Output the (X, Y) coordinate of the center of the cell containing the given text.  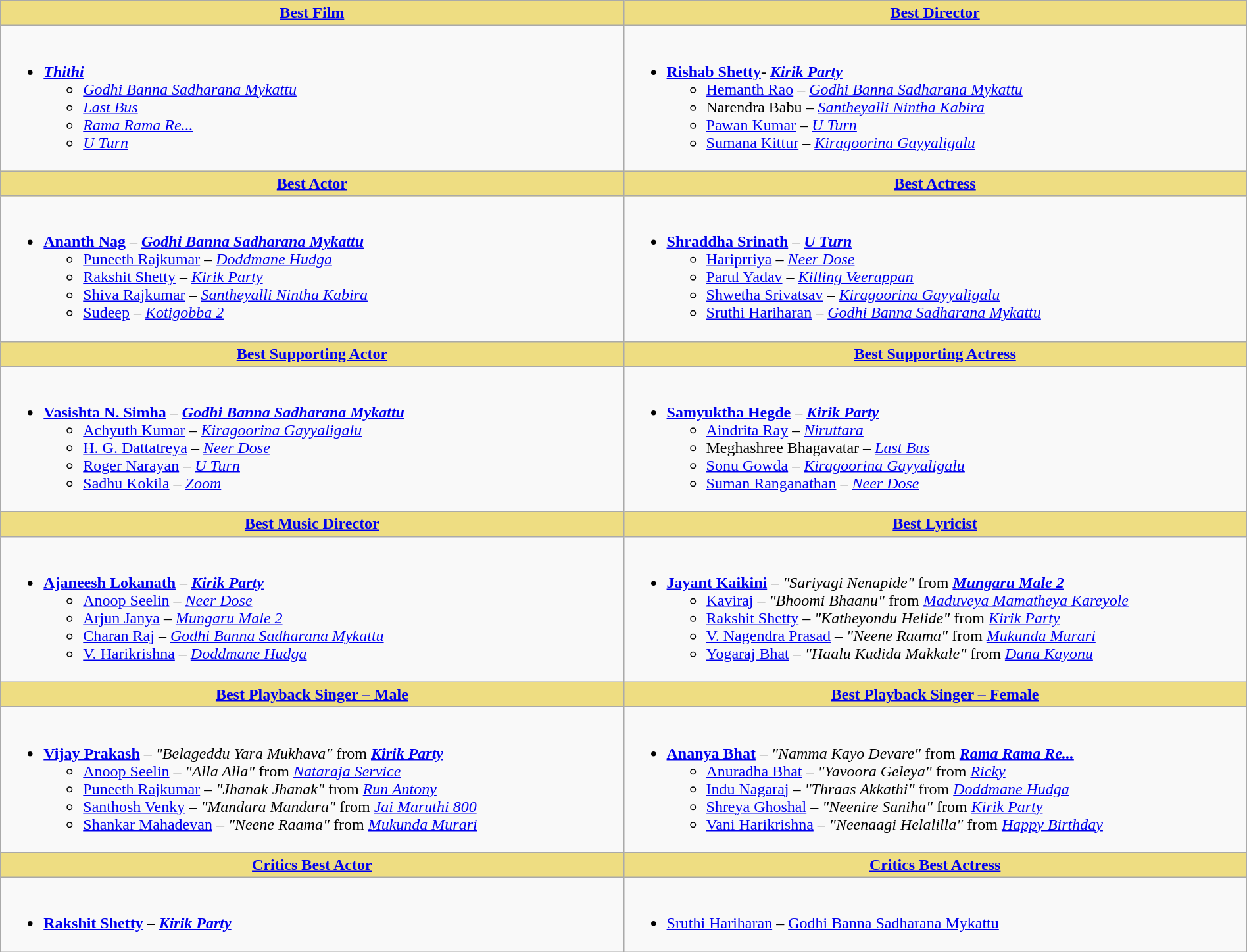
Best Actress (935, 183)
Best Film (312, 13)
Rakshit Shetty – Kirik Party (312, 914)
Best Actor (312, 183)
Best Playback Singer – Female (935, 694)
Best Lyricist (935, 524)
Best Playback Singer – Male (312, 694)
Critics Best Actor (312, 865)
Best Music Director (312, 524)
Best Supporting Actor (312, 354)
Critics Best Actress (935, 865)
ThithiGodhi Banna Sadharana MykattuLast BusRama Rama Re...U Turn (312, 99)
Best Director (935, 13)
Best Supporting Actress (935, 354)
Sruthi Hariharan – Godhi Banna Sadharana Mykattu (935, 914)
